Output the (x, y) coordinate of the center of the cell containing the given text.  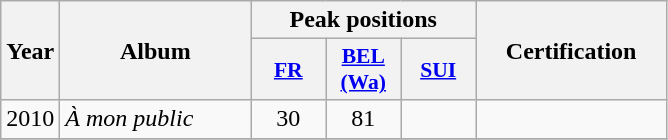
Certification (572, 50)
FR (288, 70)
30 (288, 119)
Peak positions (364, 20)
Year (30, 50)
Album (156, 50)
À mon public (156, 119)
81 (364, 119)
BEL (Wa) (364, 70)
2010 (30, 119)
SUI (438, 70)
